Return the (x, y) coordinate for the center point of the cell that contains the specified text.  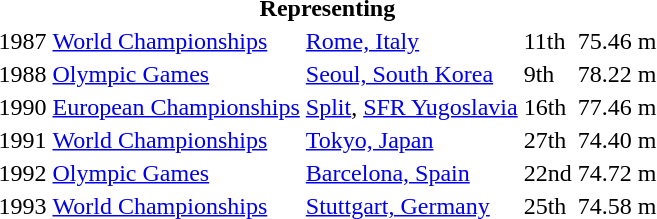
16th (548, 107)
Seoul, South Korea (412, 74)
European Championships (176, 107)
Rome, Italy (412, 41)
11th (548, 41)
Tokyo, Japan (412, 140)
Barcelona, Spain (412, 173)
9th (548, 74)
22nd (548, 173)
Split, SFR Yugoslavia (412, 107)
27th (548, 140)
